Determine the (x, y) coordinate at the center of the cell enclosing the given text.  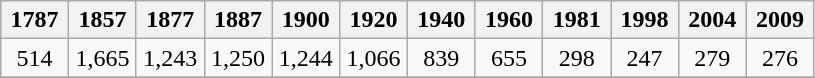
839 (441, 58)
1,066 (374, 58)
1,250 (238, 58)
514 (35, 58)
655 (509, 58)
2009 (780, 20)
1920 (374, 20)
2004 (712, 20)
1960 (509, 20)
1857 (103, 20)
1,665 (103, 58)
1998 (645, 20)
1,244 (306, 58)
1940 (441, 20)
247 (645, 58)
1787 (35, 20)
1900 (306, 20)
1887 (238, 20)
1981 (577, 20)
276 (780, 58)
1,243 (170, 58)
1877 (170, 20)
298 (577, 58)
279 (712, 58)
